Locate the cell with the specified text and output its (x, y) center coordinate. 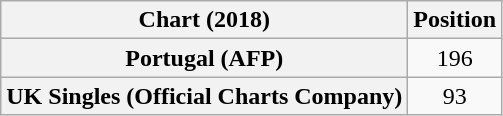
Portugal (AFP) (204, 58)
UK Singles (Official Charts Company) (204, 96)
93 (455, 96)
196 (455, 58)
Position (455, 20)
Chart (2018) (204, 20)
